Provide the (X, Y) coordinate of the cell's center where the given text is located.  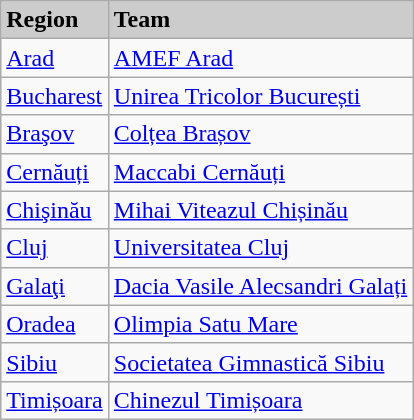
Oradea (55, 324)
Sibiu (55, 362)
Cluj (55, 248)
AMEF Arad (260, 58)
Societatea Gimnastică Sibiu (260, 362)
Mihai Viteazul Chișinău (260, 210)
Bucharest (55, 96)
Chişinău (55, 210)
Olimpia Satu Mare (260, 324)
Braşov (55, 134)
Unirea Tricolor București (260, 96)
Region (55, 20)
Team (260, 20)
Maccabi Cernăuți (260, 172)
Universitatea Cluj (260, 248)
Arad (55, 58)
Cernăuți (55, 172)
Dacia Vasile Alecsandri Galați (260, 286)
Timișoara (55, 400)
Chinezul Timișoara (260, 400)
Colțea Brașov (260, 134)
Galaţi (55, 286)
